Return the [x, y] coordinate for the center point of the cell that contains the specified text.  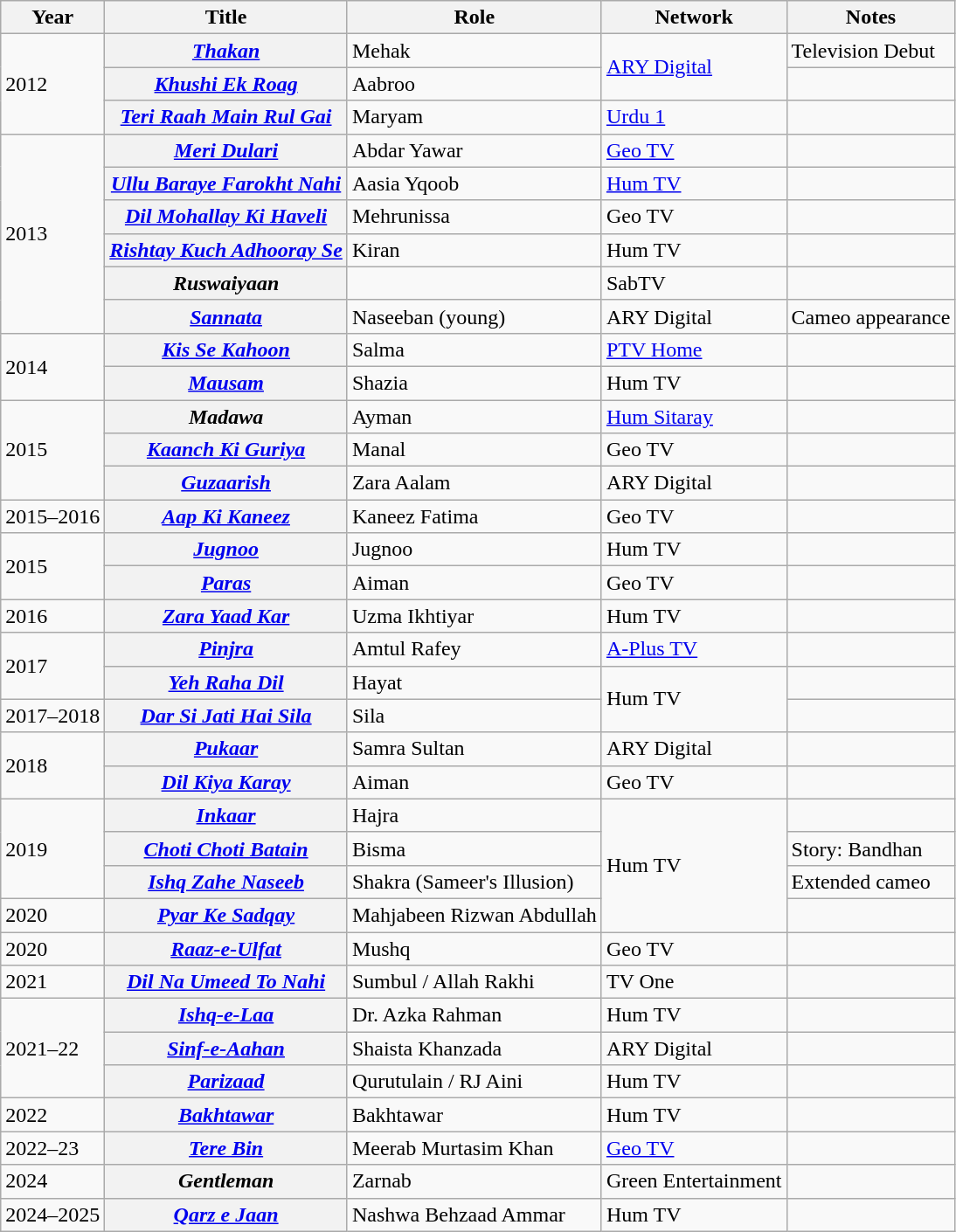
2012 [52, 84]
2015–2016 [52, 516]
Kis Se Kahoon [226, 350]
Ruswaiyaan [226, 283]
Hayat [474, 682]
2016 [52, 616]
Manal [474, 450]
Hajra [474, 815]
Sannata [226, 316]
2017–2018 [52, 716]
PTV Home [694, 350]
Shakra (Sameer's Illusion) [474, 882]
Pukaar [226, 749]
Raaz-e-Ulfat [226, 948]
Hum Sitaray [694, 417]
Kaneez Fatima [474, 516]
Meerab Murtasim Khan [474, 1148]
Title [226, 17]
Thakan [226, 51]
Maryam [474, 117]
Inkaar [226, 815]
Dr. Azka Rahman [474, 1015]
Meri Dulari [226, 150]
Bisma [474, 848]
Story: Bandhan [870, 848]
Television Debut [870, 51]
Qurutulain / RJ Aini [474, 1082]
Green Entertainment [694, 1181]
2017 [52, 666]
Ishq Zahe Naseeb [226, 882]
2021–22 [52, 1049]
Naseeban (young) [474, 316]
2014 [52, 366]
Aap Ki Kaneez [226, 516]
Tere Bin [226, 1148]
Extended cameo [870, 882]
Kaanch Ki Guriya [226, 450]
Shaista Khanzada [474, 1049]
Samra Sultan [474, 749]
Madawa [226, 417]
Pinjra [226, 649]
Sumbul / Allah Rakhi [474, 982]
Ayman [474, 417]
Ishq-e-Laa [226, 1015]
A-Plus TV [694, 649]
Aasia Yqoob [474, 183]
Teri Raah Main Rul Gai [226, 117]
Gentleman [226, 1181]
Sinf-e-Aahan [226, 1049]
2022 [52, 1115]
Zara Aalam [474, 483]
Rishtay Kuch Adhooray Se [226, 250]
Sila [474, 716]
Notes [870, 17]
Yeh Raha Dil [226, 682]
Mahjabeen Rizwan Abdullah [474, 915]
Uzma Ikhtiyar [474, 616]
Role [474, 17]
Dil Mohallay Ki Haveli [226, 217]
Shazia [474, 383]
Pyar Ke Sadqay [226, 915]
Khushi Ek Roag [226, 84]
Salma [474, 350]
Guzaarish [226, 483]
Zara Yaad Kar [226, 616]
Ullu Baraye Farokht Nahi [226, 183]
Mehak [474, 51]
Mehrunissa [474, 217]
SabTV [694, 283]
2019 [52, 848]
Mausam [226, 383]
Kiran [474, 250]
Urdu 1 [694, 117]
2024–2025 [52, 1215]
Qarz e Jaan [226, 1215]
Choti Choti Batain [226, 848]
Year [52, 17]
Parizaad [226, 1082]
2024 [52, 1181]
Abdar Yawar [474, 150]
Paras [226, 583]
2021 [52, 982]
2013 [52, 233]
Dar Si Jati Hai Sila [226, 716]
Mushq [474, 948]
Nashwa Behzaad Ammar [474, 1215]
Cameo appearance [870, 316]
2022–23 [52, 1148]
Dil Na Umeed To Nahi [226, 982]
Dil Kiya Karay [226, 782]
Zarnab [474, 1181]
2018 [52, 765]
TV One [694, 982]
Aabroo [474, 84]
Amtul Rafey [474, 649]
Network [694, 17]
